Return (X, Y) of the center of cell containing provided text 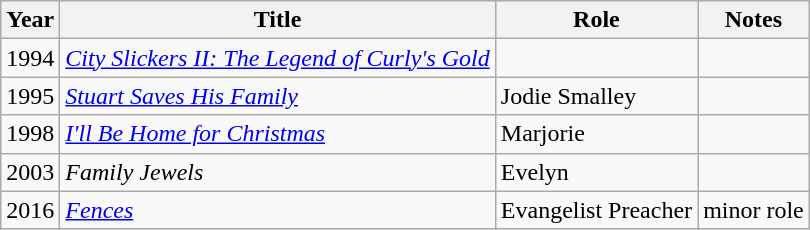
Year (30, 20)
Notes (754, 20)
1994 (30, 58)
2016 (30, 210)
Family Jewels (278, 172)
1995 (30, 96)
Stuart Saves His Family (278, 96)
City Slickers II: The Legend of Curly's Gold (278, 58)
1998 (30, 134)
Marjorie (596, 134)
minor role (754, 210)
Jodie Smalley (596, 96)
Title (278, 20)
Role (596, 20)
Evelyn (596, 172)
Evangelist Preacher (596, 210)
2003 (30, 172)
I'll Be Home for Christmas (278, 134)
Fences (278, 210)
